Extract the (X, Y) coordinate from the center of the cell holding the provided text.  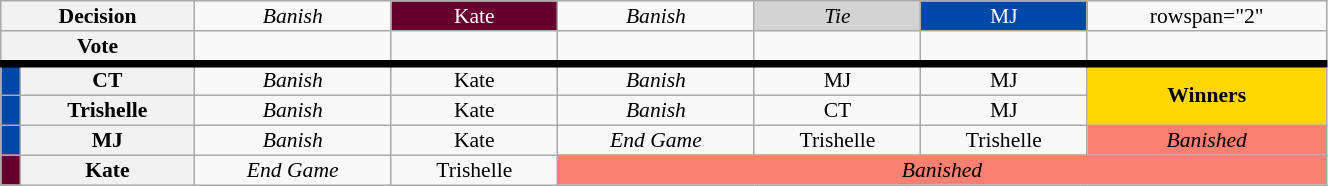
Winners (1206, 94)
Vote (98, 48)
Tie (837, 16)
rowspan="2" (1206, 16)
Decision (98, 16)
